Locate the cell with the specified text and output its (x, y) center coordinate. 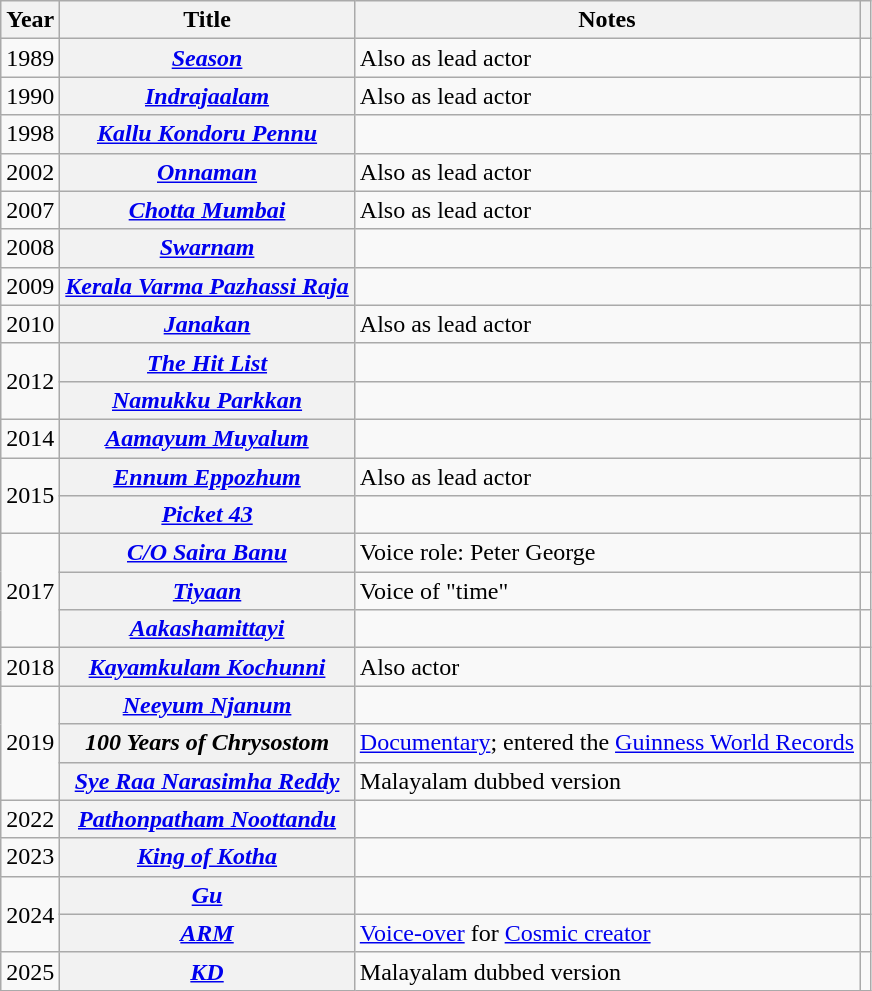
Ennum Eppozhum (207, 477)
2022 (30, 819)
Voice-over for Cosmic creator (606, 933)
2002 (30, 172)
KD (207, 971)
2012 (30, 381)
1990 (30, 96)
Kallu Kondoru Pennu (207, 134)
Aamayum Muyalum (207, 438)
2015 (30, 496)
Kerala Varma Pazhassi Raja (207, 286)
2023 (30, 857)
2017 (30, 591)
Voice of "time" (606, 591)
100 Years of Chrysostom (207, 743)
2019 (30, 743)
Picket 43 (207, 515)
Indrajaalam (207, 96)
1989 (30, 58)
2010 (30, 324)
2014 (30, 438)
2007 (30, 210)
2024 (30, 914)
Voice role: Peter George (606, 553)
Onnaman (207, 172)
Tiyaan (207, 591)
Also actor (606, 667)
Pathonpatham Noottandu (207, 819)
Swarnam (207, 248)
1998 (30, 134)
Season (207, 58)
Title (207, 20)
Janakan (207, 324)
The Hit List (207, 362)
2025 (30, 971)
Sye Raa Narasimha Reddy (207, 781)
Aakashamittayi (207, 629)
2008 (30, 248)
Namukku Parkkan (207, 400)
King of Kotha (207, 857)
Kayamkulam Kochunni (207, 667)
Chotta Mumbai (207, 210)
Notes (606, 20)
Documentary; entered the Guinness World Records (606, 743)
Neeyum Njanum (207, 705)
Gu (207, 895)
ARM (207, 933)
Year (30, 20)
2009 (30, 286)
2018 (30, 667)
C/O Saira Banu (207, 553)
